Return (X, Y) of the center of cell containing provided text 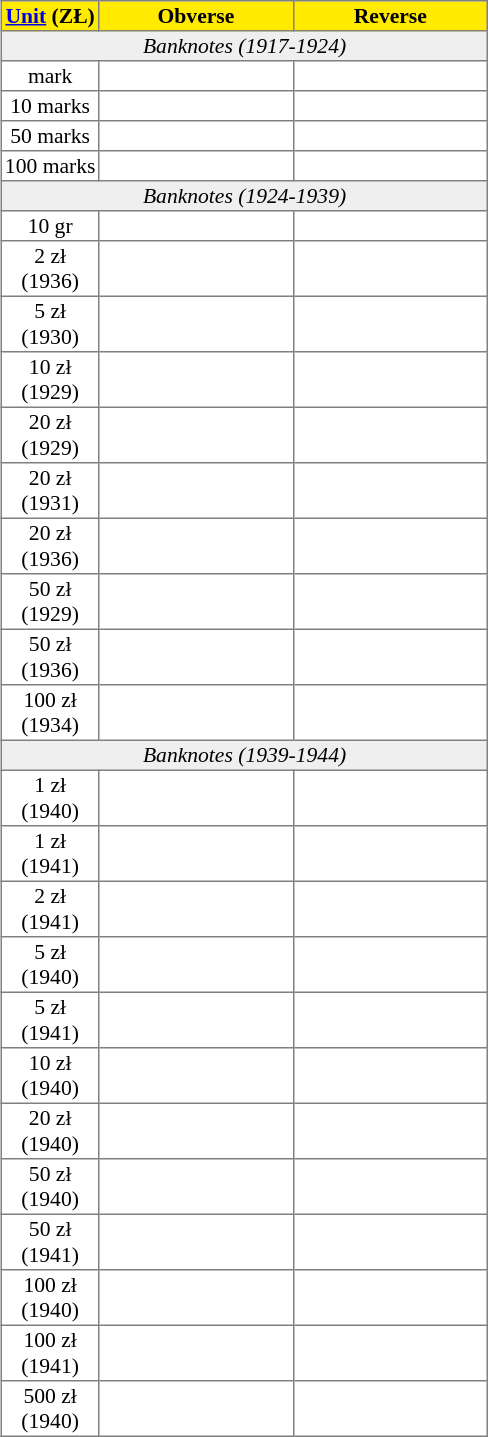
100 zł (1940) (50, 1298)
5 zł (1941) (50, 1020)
20 zł (1940) (50, 1131)
Reverse (390, 16)
Banknotes (1917-1924) (245, 46)
10 zł (1929) (50, 380)
50 zł (1929) (50, 602)
20 zł (1931) (50, 491)
Unit (ZŁ) (50, 16)
Banknotes (1924-1939) (245, 196)
10 zł (1940) (50, 1076)
mark (50, 76)
2 zł (1941) (50, 909)
100 zł (1934) (50, 713)
100 zł (1941) (50, 1353)
5 zł (1930) (50, 324)
50 zł (1941) (50, 1242)
Obverse (196, 16)
5 zł (1940) (50, 965)
Banknotes (1939-1944) (245, 755)
50 zł (1940) (50, 1187)
100 marks (50, 166)
1 zł (1941) (50, 854)
20 zł (1929) (50, 435)
1 zł (1940) (50, 798)
50 marks (50, 136)
10 gr (50, 226)
2 zł (1936) (50, 269)
500 zł (1940) (50, 1409)
20 zł (1936) (50, 546)
50 zł (1936) (50, 657)
10 marks (50, 106)
